Return (x, y) of the center of cell containing provided text 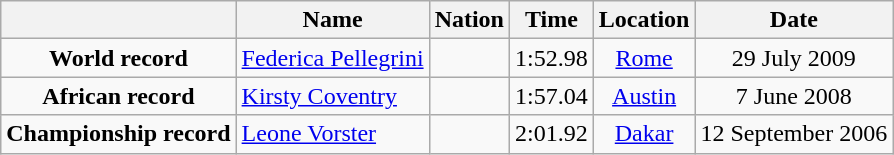
7 June 2008 (794, 96)
Federica Pellegrini (332, 58)
Time (552, 20)
World record (118, 58)
1:52.98 (552, 58)
Nation (469, 20)
Championship record (118, 134)
29 July 2009 (794, 58)
African record (118, 96)
Austin (644, 96)
Date (794, 20)
Location (644, 20)
2:01.92 (552, 134)
1:57.04 (552, 96)
Kirsty Coventry (332, 96)
Leone Vorster (332, 134)
Dakar (644, 134)
Rome (644, 58)
Name (332, 20)
12 September 2006 (794, 134)
